Return the (x, y) coordinate for the center point of the cell that contains the specified text.  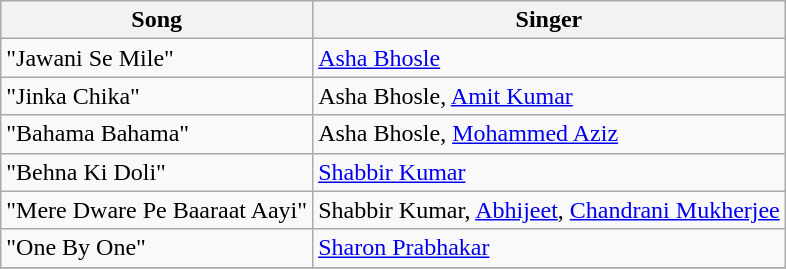
"Bahama Bahama" (157, 134)
Shabbir Kumar, Abhijeet, Chandrani Mukherjee (550, 210)
Shabbir Kumar (550, 172)
"Mere Dware Pe Baaraat Aayi" (157, 210)
Singer (550, 20)
Asha Bhosle, Mohammed Aziz (550, 134)
"Jinka Chika" (157, 96)
Song (157, 20)
"Behna Ki Doli" (157, 172)
"Jawani Se Mile" (157, 58)
Asha Bhosle, Amit Kumar (550, 96)
Asha Bhosle (550, 58)
"One By One" (157, 248)
Sharon Prabhakar (550, 248)
